Detect which cell encompasses the target text, then output its [X, Y] center coordinate. 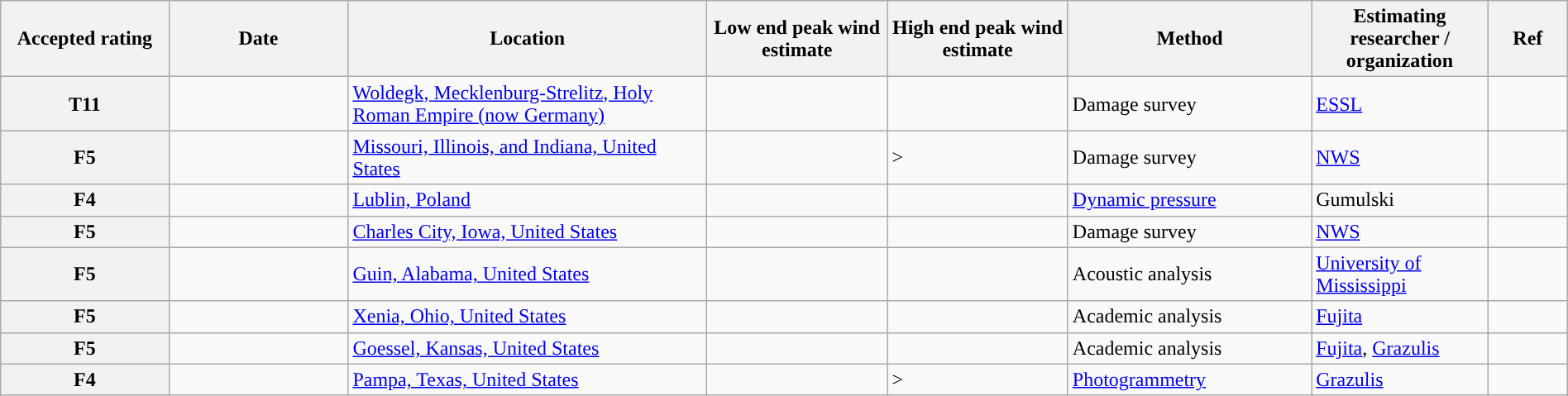
Ref [1527, 39]
Charles City, Iowa, United States [528, 231]
Accepted rating [84, 39]
Missouri, Illinois, and Indiana, United States [528, 157]
Goessel, Kansas, United States [528, 348]
Date [258, 39]
Dynamic pressure [1189, 200]
Guin, Alabama, United States [528, 274]
Xenia, Ohio, United States [528, 317]
University of Mississippi [1400, 274]
Photogrammetry [1189, 379]
Gumulski [1400, 200]
Acoustic analysis [1189, 274]
High end peak wind estimate [978, 39]
Method [1189, 39]
T11 [84, 104]
Low end peak wind estimate [796, 39]
ESSL [1400, 104]
Lublin, Poland [528, 200]
Pampa, Texas, United States [528, 379]
Fujita [1400, 317]
Grazulis [1400, 379]
Location [528, 39]
Woldegk, Mecklenburg-Strelitz, Holy Roman Empire (now Germany) [528, 104]
Estimating researcher / organization [1400, 39]
Fujita, Grazulis [1400, 348]
